Scan for the cell matching the given text and deliver its [x, y] coordinate at center. 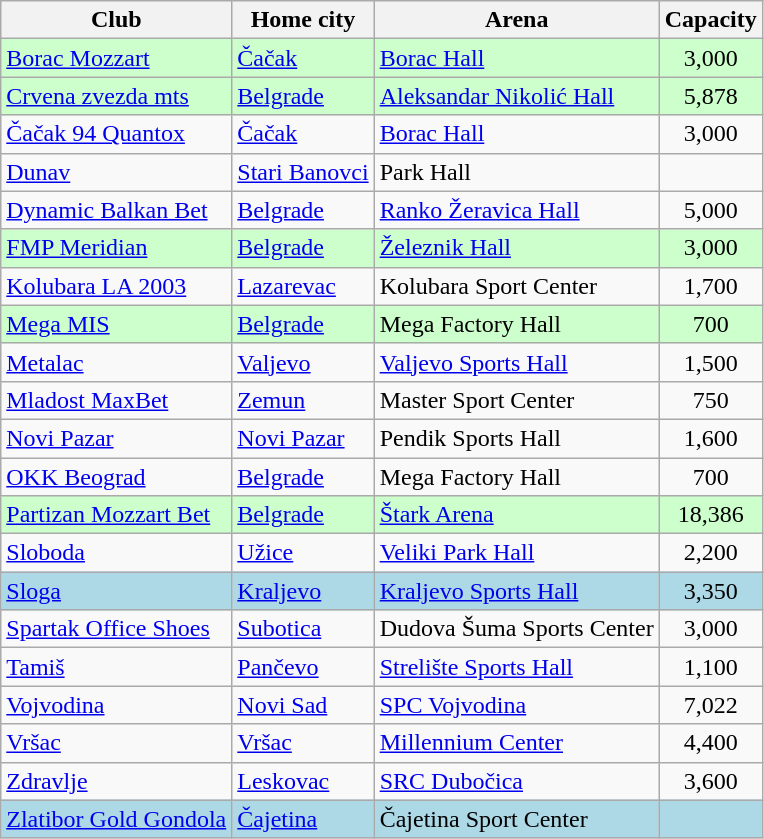
Čajetina [303, 819]
Valjevo Sports Hall [516, 362]
Dynamic Balkan Bet [116, 210]
Čajetina Sport Center [516, 819]
Valjevo [303, 362]
Partizan Mozzart Bet [116, 515]
Kolubara LA 2003 [116, 286]
Čačak 94 Quantox [116, 134]
Home city [303, 20]
Mega MIS [116, 324]
OKK Beograd [116, 477]
Spartak Office Shoes [116, 629]
Zlatibor Gold Gondola [116, 819]
Strelište Sports Hall [516, 667]
Arena [516, 20]
Ranko Žeravica Hall [516, 210]
SPC Vojvodina [516, 705]
SRC Dubočica [516, 781]
Užice [303, 553]
Club [116, 20]
Aleksandar Nikolić Hall [516, 96]
Kolubara Sport Center [516, 286]
Železnik Hall [516, 248]
Kraljevo [303, 591]
5,878 [710, 96]
Zdravlje [116, 781]
1,600 [710, 438]
Leskovac [303, 781]
Millennium Center [516, 743]
1,500 [710, 362]
Vojvodina [116, 705]
Dunav [116, 172]
Park Hall [516, 172]
Sloboda [116, 553]
7,022 [710, 705]
Subotica [303, 629]
Sloga [116, 591]
2,200 [710, 553]
Borac Mozzart [116, 58]
Novi Sad [303, 705]
1,700 [710, 286]
Capacity [710, 20]
5,000 [710, 210]
3,350 [710, 591]
FMP Meridian [116, 248]
Stari Banovci [303, 172]
Zemun [303, 400]
Štark Arena [516, 515]
3,600 [710, 781]
Mladost MaxBet [116, 400]
Metalac [116, 362]
Dudova Šuma Sports Center [516, 629]
1,100 [710, 667]
Lazarevac [303, 286]
18,386 [710, 515]
750 [710, 400]
Master Sport Center [516, 400]
Crvena zvezda mts [116, 96]
Pančevo [303, 667]
4,400 [710, 743]
Pendik Sports Hall [516, 438]
Veliki Park Hall [516, 553]
Tamiš [116, 667]
Kraljevo Sports Hall [516, 591]
